Pinpoint the cell where the given text exists, returning its [x, y] midpoint coordinate. 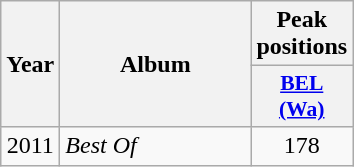
BEL (Wa) [302, 96]
Best Of [156, 146]
Peak positions [302, 34]
Album [156, 64]
Year [30, 64]
178 [302, 146]
2011 [30, 146]
